Extract the [X, Y] coordinate from the center of the cell holding the provided text.  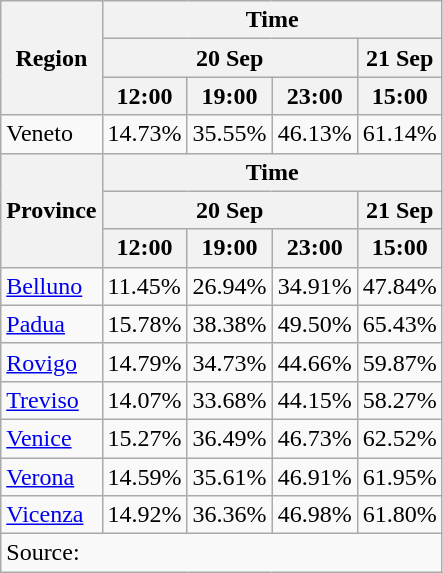
15.27% [144, 438]
14.59% [144, 477]
15.78% [144, 324]
34.73% [230, 362]
59.87% [400, 362]
35.61% [230, 477]
36.36% [230, 515]
26.94% [230, 286]
34.91% [314, 286]
58.27% [400, 400]
Region [52, 58]
Vicenza [52, 515]
38.38% [230, 324]
Verona [52, 477]
Source: [222, 553]
62.52% [400, 438]
14.07% [144, 400]
65.43% [400, 324]
Province [52, 210]
47.84% [400, 286]
49.50% [314, 324]
44.15% [314, 400]
46.73% [314, 438]
14.79% [144, 362]
14.92% [144, 515]
61.14% [400, 134]
Padua [52, 324]
Veneto [52, 134]
36.49% [230, 438]
46.98% [314, 515]
35.55% [230, 134]
14.73% [144, 134]
33.68% [230, 400]
Venice [52, 438]
61.80% [400, 515]
Belluno [52, 286]
Rovigo [52, 362]
61.95% [400, 477]
44.66% [314, 362]
46.91% [314, 477]
46.13% [314, 134]
11.45% [144, 286]
Treviso [52, 400]
